Detect which cell encompasses the target text, then output its (x, y) center coordinate. 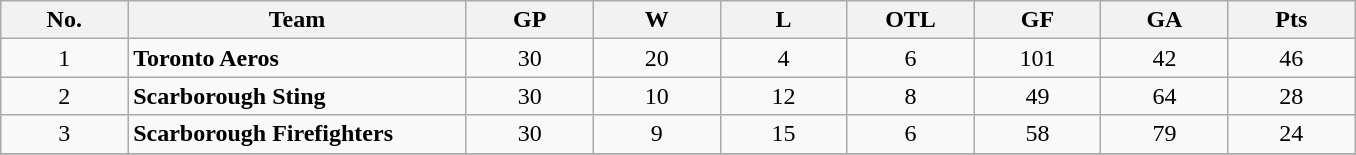
Scarborough Firefighters (298, 134)
GA (1164, 20)
8 (910, 96)
46 (1292, 58)
OTL (910, 20)
2 (64, 96)
58 (1038, 134)
GF (1038, 20)
Pts (1292, 20)
9 (656, 134)
49 (1038, 96)
Scarborough Sting (298, 96)
GP (530, 20)
24 (1292, 134)
1 (64, 58)
3 (64, 134)
64 (1164, 96)
L (784, 20)
Toronto Aeros (298, 58)
No. (64, 20)
101 (1038, 58)
10 (656, 96)
20 (656, 58)
79 (1164, 134)
W (656, 20)
28 (1292, 96)
Team (298, 20)
42 (1164, 58)
4 (784, 58)
15 (784, 134)
12 (784, 96)
